Return [x, y] of the center of cell containing provided text 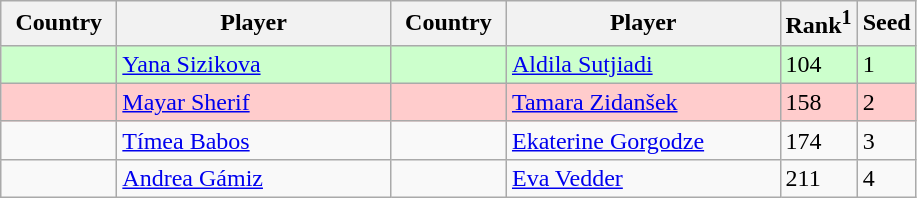
104 [818, 64]
Andrea Gámiz [254, 178]
Tímea Babos [254, 140]
4 [886, 178]
3 [886, 140]
Mayar Sherif [254, 102]
Rank1 [818, 24]
Tamara Zidanšek [643, 102]
Aldila Sutjiadi [643, 64]
2 [886, 102]
Eva Vedder [643, 178]
Ekaterine Gorgodze [643, 140]
174 [818, 140]
211 [818, 178]
158 [818, 102]
Seed [886, 24]
1 [886, 64]
Yana Sizikova [254, 64]
